Extract the (X, Y) coordinate from the center of the cell holding the provided text.  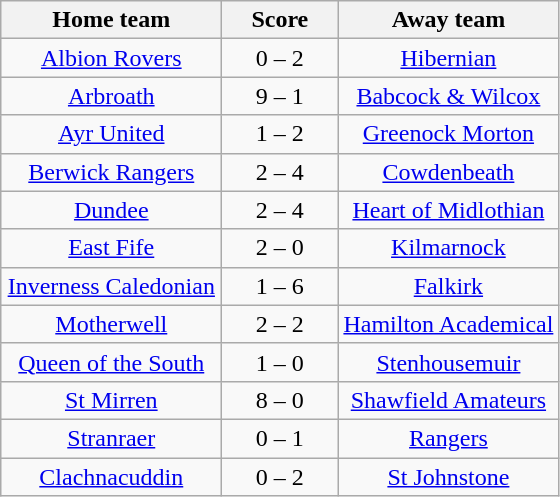
Falkirk (448, 286)
Heart of Midlothian (448, 210)
Stranraer (112, 438)
Greenock Morton (448, 134)
Stenhousemuir (448, 362)
1 – 0 (280, 362)
Dundee (112, 210)
2 – 2 (280, 324)
Babcock & Wilcox (448, 96)
1 – 6 (280, 286)
Rangers (448, 438)
East Fife (112, 248)
Berwick Rangers (112, 172)
Shawfield Amateurs (448, 400)
Arbroath (112, 96)
2 – 0 (280, 248)
Albion Rovers (112, 58)
Hamilton Academical (448, 324)
Motherwell (112, 324)
Clachnacuddin (112, 477)
Home team (112, 20)
St Mirren (112, 400)
Ayr United (112, 134)
9 – 1 (280, 96)
Kilmarnock (448, 248)
St Johnstone (448, 477)
Cowdenbeath (448, 172)
Hibernian (448, 58)
Inverness Caledonian (112, 286)
1 – 2 (280, 134)
0 – 1 (280, 438)
Away team (448, 20)
Score (280, 20)
8 – 0 (280, 400)
Queen of the South (112, 362)
